From the cell containing the given text, extract its center point as (x, y) coordinate. 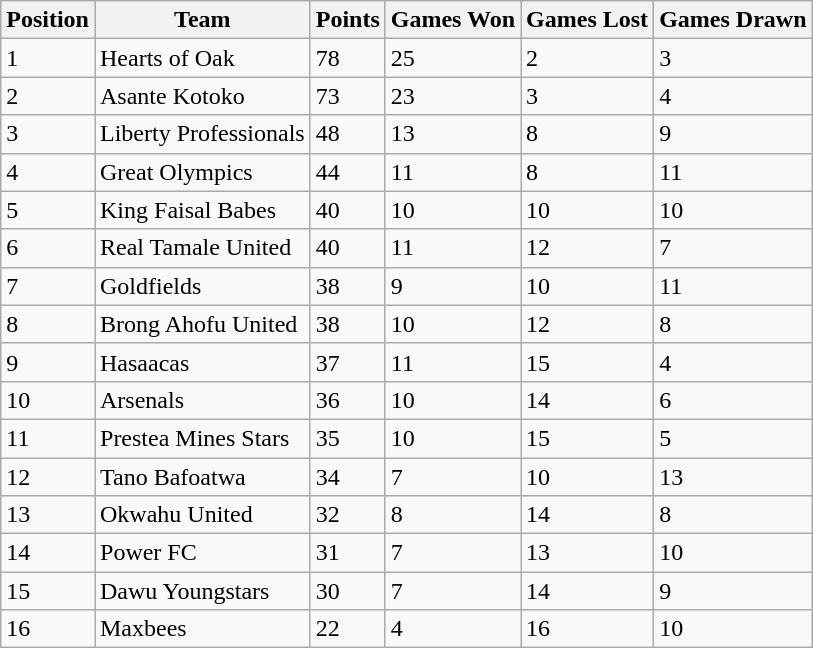
30 (348, 591)
Hearts of Oak (202, 58)
31 (348, 553)
Games Won (452, 20)
Great Olympics (202, 172)
King Faisal Babes (202, 210)
32 (348, 515)
Goldfields (202, 286)
Real Tamale United (202, 248)
48 (348, 134)
25 (452, 58)
22 (348, 629)
44 (348, 172)
Brong Ahofu United (202, 324)
Asante Kotoko (202, 96)
23 (452, 96)
Prestea Mines Stars (202, 438)
35 (348, 438)
Team (202, 20)
Position (48, 20)
1 (48, 58)
Tano Bafoatwa (202, 477)
Arsenals (202, 400)
78 (348, 58)
Games Drawn (733, 20)
Liberty Professionals (202, 134)
Points (348, 20)
36 (348, 400)
Games Lost (588, 20)
Power FC (202, 553)
37 (348, 362)
34 (348, 477)
Maxbees (202, 629)
Dawu Youngstars (202, 591)
Okwahu United (202, 515)
Hasaacas (202, 362)
73 (348, 96)
